Locate the cell with the specified text and output its (X, Y) center coordinate. 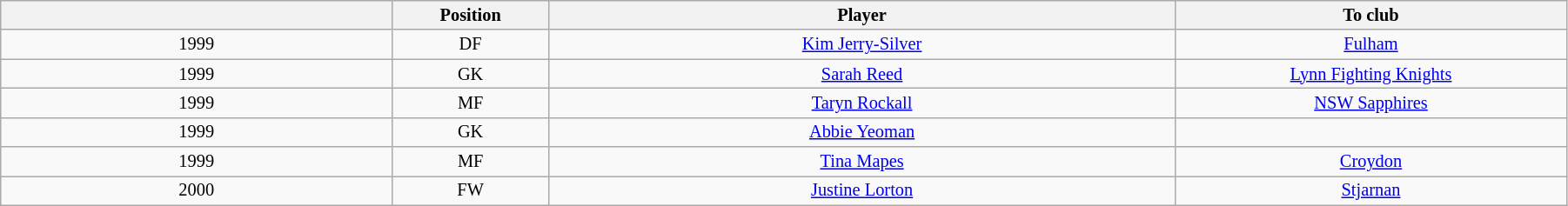
Sarah Reed (862, 74)
DF (471, 44)
Justine Lorton (862, 190)
Kim Jerry-Silver (862, 44)
Stjarnan (1371, 190)
To club (1371, 15)
Player (862, 15)
2000 (197, 190)
Tina Mapes (862, 162)
Position (471, 15)
Fulham (1371, 44)
Lynn Fighting Knights (1371, 74)
Abbie Yeoman (862, 132)
Taryn Rockall (862, 103)
Croydon (1371, 162)
NSW Sapphires (1371, 103)
FW (471, 190)
